Output the [X, Y] coordinate of the center of the cell containing the given text.  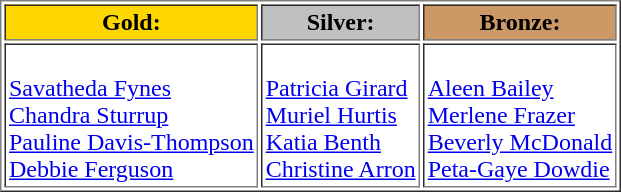
Aleen BaileyMerlene FrazerBeverly McDonaldPeta-Gaye Dowdie [520, 116]
Patricia GirardMuriel HurtisKatia BenthChristine Arron [340, 116]
Bronze: [520, 22]
Savatheda FynesChandra SturrupPauline Davis-ThompsonDebbie Ferguson [131, 116]
Gold: [131, 22]
Silver: [340, 22]
